For the text-containing cell, return its midpoint in [X, Y] coordinate format. 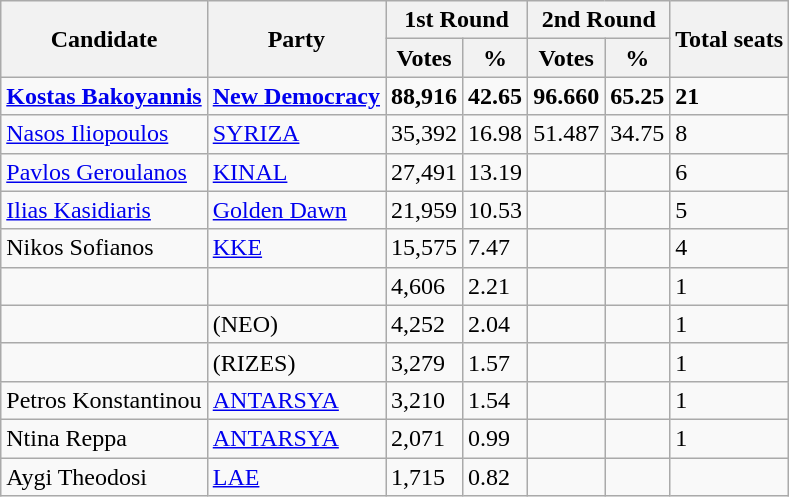
2,071 [424, 438]
65.25 [638, 96]
16.98 [496, 134]
42.65 [496, 96]
4 [730, 248]
6 [730, 172]
3,279 [424, 362]
1.57 [496, 362]
Aygi Theodosi [104, 477]
KKE [296, 248]
0.82 [496, 477]
Ntina Reppa [104, 438]
3,210 [424, 400]
5 [730, 210]
(RIZES) [296, 362]
4,606 [424, 286]
Total seats [730, 39]
Candidate [104, 39]
Golden Dawn [296, 210]
8 [730, 134]
21 [730, 96]
Nasos Iliopoulos [104, 134]
21,959 [424, 210]
10.53 [496, 210]
LAE [296, 477]
15,575 [424, 248]
34.75 [638, 134]
0.99 [496, 438]
Nikos Sofianos [104, 248]
27,491 [424, 172]
2.04 [496, 324]
88,916 [424, 96]
13.19 [496, 172]
New Democracy [296, 96]
KINAL [296, 172]
51.487 [566, 134]
Party [296, 39]
2nd Round [599, 20]
1st Round [457, 20]
1.54 [496, 400]
(NEO) [296, 324]
4,252 [424, 324]
SYRIZA [296, 134]
96.660 [566, 96]
Petros Konstantinou [104, 400]
Pavlos Geroulanos [104, 172]
1,715 [424, 477]
2.21 [496, 286]
7.47 [496, 248]
Kostas Bakoyannis [104, 96]
Ilias Kasidiaris [104, 210]
35,392 [424, 134]
